Detect which cell encompasses the target text, then output its (X, Y) center coordinate. 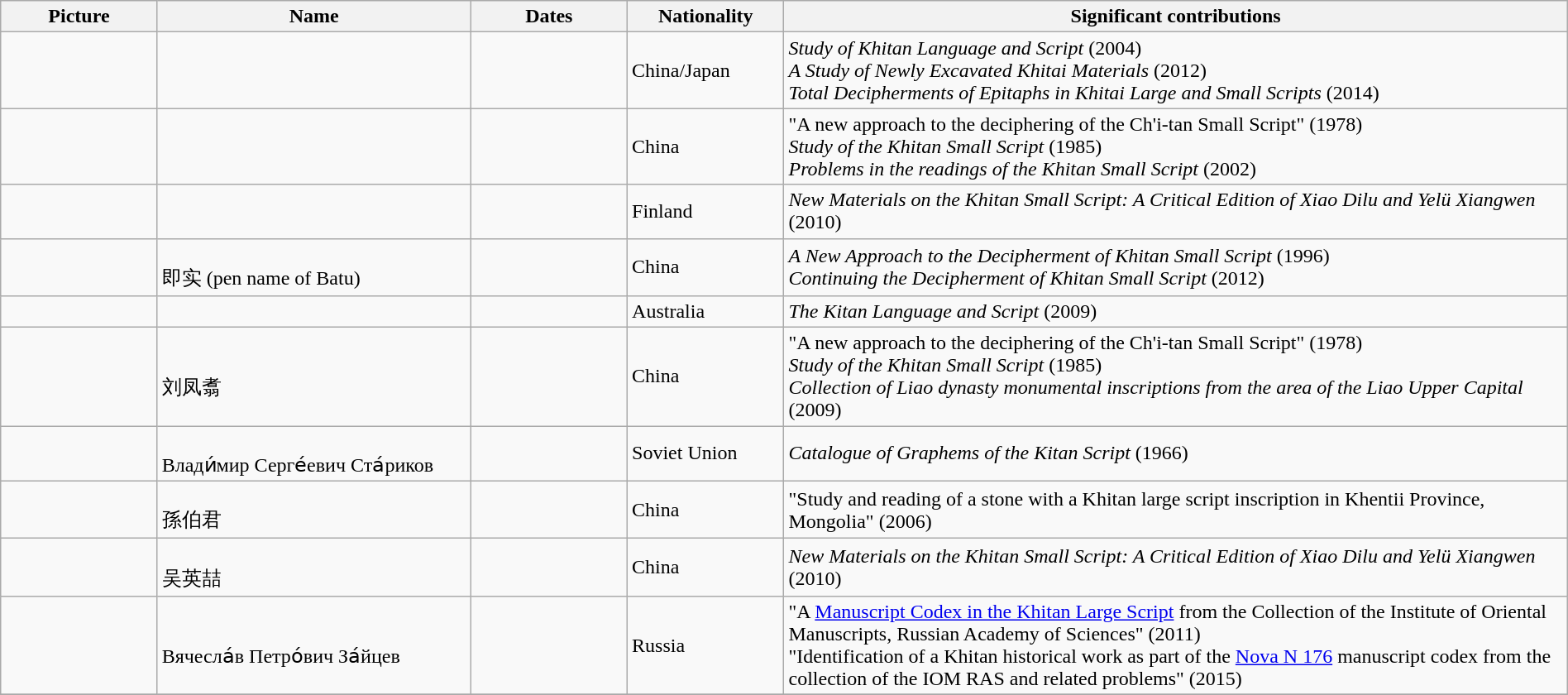
Name (314, 17)
Nationality (706, 17)
孫伯君 (314, 510)
刘凤翥 (314, 377)
Catalogue of Graphems of the Kitan Script (1966) (1176, 453)
Australia (706, 312)
"Study and reading of a stone with a Khitan large script inscription in Khentii Province, Mongolia" (2006) (1176, 510)
China/Japan (706, 70)
The Kitan Language and Script (2009) (1176, 312)
Dates (549, 17)
Russia (706, 645)
A New Approach to the Decipherment of Khitan Small Script (1996)Continuing the Decipherment of Khitan Small Script (2012) (1176, 267)
Finland (706, 212)
Вячесла́в Петро́вич За́йцев (314, 645)
Soviet Union (706, 453)
吴英喆 (314, 568)
Влади́мир Серге́евич Ста́риков (314, 453)
即实 (pen name of Batu) (314, 267)
Significant contributions (1176, 17)
Picture (79, 17)
